For the text-containing cell, return its midpoint in [x, y] coordinate format. 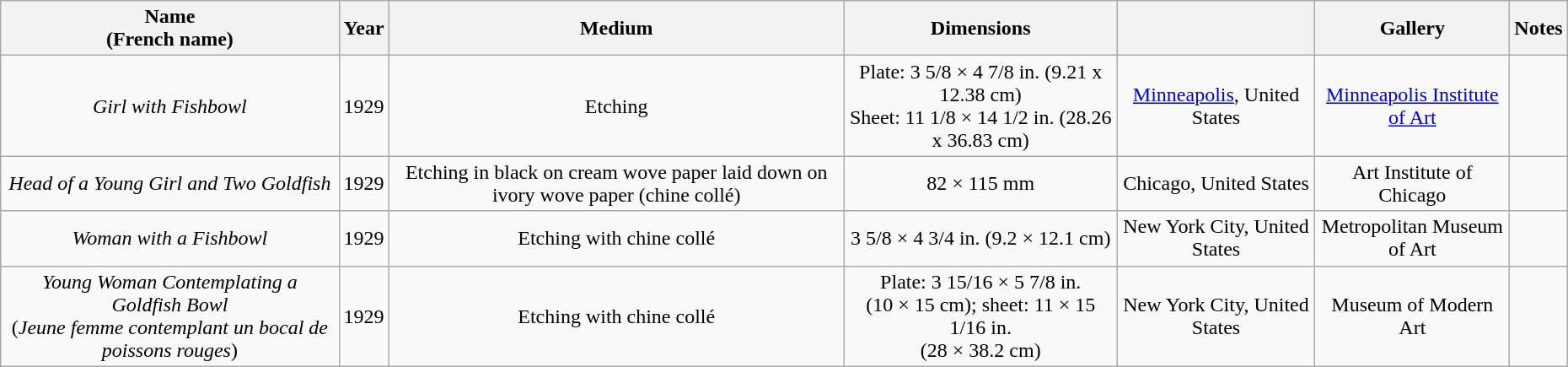
Medium [616, 29]
Art Institute of Chicago [1413, 184]
Year [364, 29]
Name (French name) [170, 29]
Plate: 3 5/8 × 4 7/8 in. (9.21 x 12.38 cm)Sheet: 11 1/8 × 14 1/2 in. (28.26 x 36.83 cm) [980, 106]
Notes [1538, 29]
Metropolitan Museum of Art [1413, 238]
Young Woman Contemplating a Goldfish Bowl (Jeune femme contemplant un bocal de poissons rouges) [170, 316]
Dimensions [980, 29]
3 5/8 × 4 3/4 in. (9.2 × 12.1 cm) [980, 238]
Plate: 3 15/16 × 5 7/8 in.(10 × 15 cm); sheet: 11 × 15 1/16 in.(28 × 38.2 cm) [980, 316]
Woman with a Fishbowl [170, 238]
Etching [616, 106]
Chicago, United States [1216, 184]
Etching in black on cream wove paper laid down on ivory wove paper (chine collé) [616, 184]
Head of a Young Girl and Two Goldfish [170, 184]
Museum of Modern Art [1413, 316]
Minneapolis, United States [1216, 106]
Girl with Fishbowl [170, 106]
Minneapolis Institute of Art [1413, 106]
Gallery [1413, 29]
82 × 115 mm [980, 184]
